For the text-containing cell, return its midpoint in [X, Y] coordinate format. 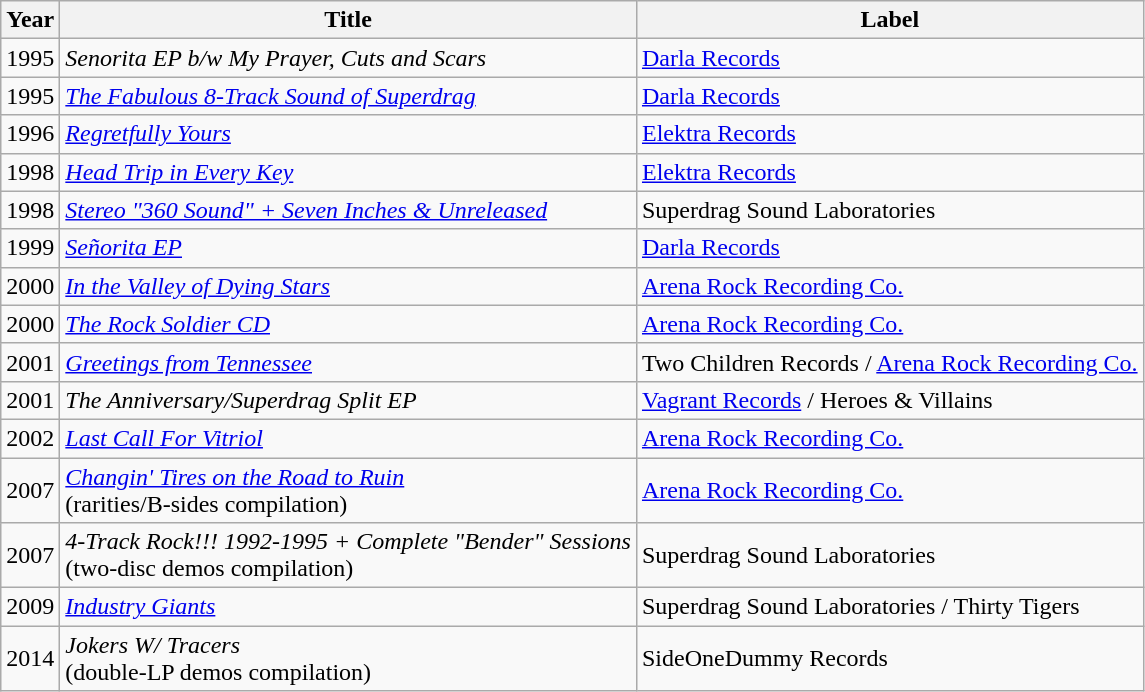
Señorita EP [348, 248]
Regretfully Yours [348, 134]
The Rock Soldier CD [348, 324]
The Anniversary/Superdrag Split EP [348, 400]
Senorita EP b/w My Prayer, Cuts and Scars [348, 58]
1999 [30, 248]
1996 [30, 134]
Changin' Tires on the Road to Ruin(rarities/B-sides compilation) [348, 490]
Industry Giants [348, 607]
2002 [30, 438]
4-Track Rock!!! 1992-1995 + Complete "Bender" Sessions(two-disc demos compilation) [348, 556]
2009 [30, 607]
Two Children Records / Arena Rock Recording Co. [890, 362]
Vagrant Records / Heroes & Villains [890, 400]
In the Valley of Dying Stars [348, 286]
SideOneDummy Records [890, 658]
Year [30, 20]
Jokers W/ Tracers(double-LP demos compilation) [348, 658]
Superdrag Sound Laboratories / Thirty Tigers [890, 607]
Greetings from Tennessee [348, 362]
Last Call For Vitriol [348, 438]
2014 [30, 658]
Stereo "360 Sound" + Seven Inches & Unreleased [348, 210]
Label [890, 20]
The Fabulous 8-Track Sound of Superdrag [348, 96]
Title [348, 20]
Head Trip in Every Key [348, 172]
